Output the [x, y] coordinate of the center of the cell containing the given text.  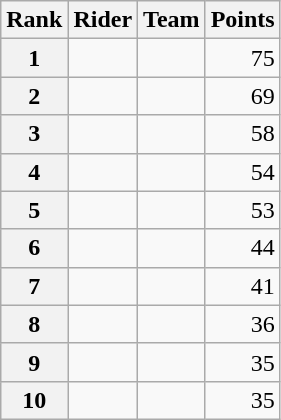
2 [34, 96]
8 [34, 324]
4 [34, 172]
1 [34, 58]
Points [242, 20]
Rider [103, 20]
5 [34, 210]
75 [242, 58]
53 [242, 210]
54 [242, 172]
3 [34, 134]
58 [242, 134]
36 [242, 324]
Rank [34, 20]
Team [172, 20]
6 [34, 248]
7 [34, 286]
69 [242, 96]
10 [34, 400]
9 [34, 362]
44 [242, 248]
41 [242, 286]
